Return the (x, y) coordinate for the center point of the cell that contains the specified text.  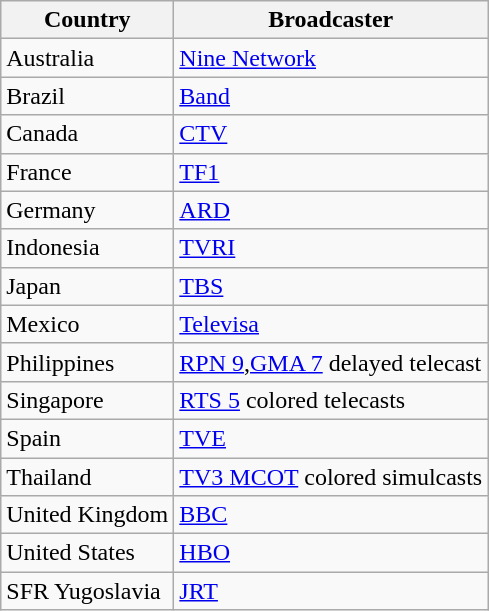
Singapore (88, 400)
Country (88, 20)
Mexico (88, 324)
Philippines (88, 362)
Japan (88, 286)
JRT (331, 591)
Televisa (331, 324)
RPN 9,GMA 7 delayed telecast (331, 362)
United States (88, 553)
TVE (331, 438)
TBS (331, 286)
Spain (88, 438)
CTV (331, 134)
Broadcaster (331, 20)
TVRI (331, 248)
Indonesia (88, 248)
Thailand (88, 477)
TV3 MCOT colored simulcasts (331, 477)
United Kingdom (88, 515)
ARD (331, 210)
Australia (88, 58)
SFR Yugoslavia (88, 591)
BBC (331, 515)
Canada (88, 134)
Nine Network (331, 58)
France (88, 172)
HBO (331, 553)
RTS 5 colored telecasts (331, 400)
Germany (88, 210)
Band (331, 96)
Brazil (88, 96)
TF1 (331, 172)
